Identify which cell holds the provided text, then report its (x, y) central coordinate. 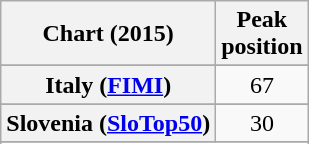
67 (262, 85)
Slovenia (SloTop50) (108, 123)
30 (262, 123)
Chart (2015) (108, 34)
Italy (FIMI) (108, 85)
Peakposition (262, 34)
